Identify which cell holds the provided text, then report its [X, Y] central coordinate. 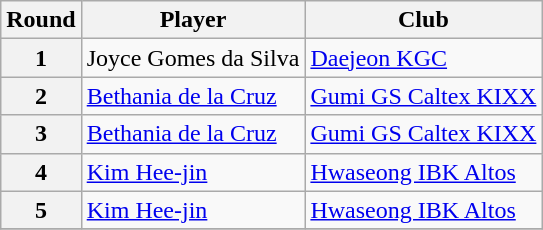
Player [193, 20]
1 [41, 58]
5 [41, 210]
4 [41, 172]
Joyce Gomes da Silva [193, 58]
3 [41, 134]
Round [41, 20]
2 [41, 96]
Club [424, 20]
Daejeon KGC [424, 58]
